Search for the cell housing the specified text and yield its [x, y] center coordinate. 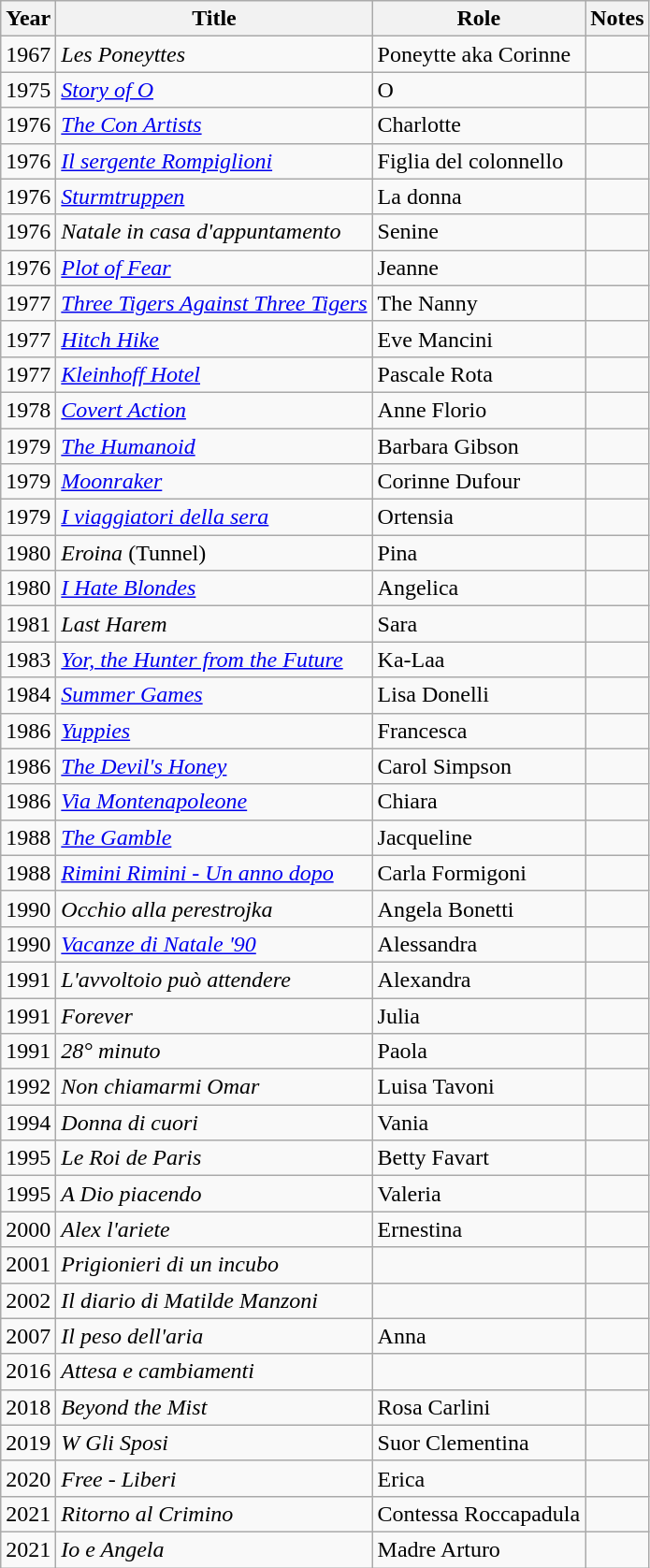
1975 [28, 90]
The Humanoid [214, 446]
1967 [28, 54]
2018 [28, 1407]
Occhio alla perestrojka [214, 908]
1981 [28, 624]
Erica [479, 1478]
Eve Mancini [479, 339]
L'avvoltoio può attendere [214, 980]
Valeria [479, 1194]
Ritorno al Crimino [214, 1514]
Betty Favart [479, 1158]
Yuppies [214, 731]
1983 [28, 660]
Alexandra [479, 980]
Contessa Roccapadula [479, 1514]
2000 [28, 1229]
Notes [617, 19]
Alessandra [479, 944]
O [479, 90]
Io e Angela [214, 1549]
Yor, the Hunter from the Future [214, 660]
Vacanze di Natale '90 [214, 944]
W Gli Sposi [214, 1443]
Title [214, 19]
Rimini Rimini - Un anno dopo [214, 873]
Ernestina [479, 1229]
Sturmtruppen [214, 196]
The Nanny [479, 303]
The Devil's Honey [214, 766]
La donna [479, 196]
Senine [479, 232]
Attesa e cambiamenti [214, 1372]
I Hate Blondes [214, 588]
1984 [28, 695]
Pascale Rota [479, 374]
Year [28, 19]
Carol Simpson [479, 766]
Rosa Carlini [479, 1407]
Summer Games [214, 695]
Story of O [214, 90]
Sara [479, 624]
Via Montenapoleone [214, 802]
2016 [28, 1372]
Eroina (Tunnel) [214, 553]
Paola [479, 1052]
Jeanne [479, 268]
The Gamble [214, 837]
Anne Florio [479, 410]
2002 [28, 1300]
Barbara Gibson [479, 446]
Role [479, 19]
Figlia del colonnello [479, 161]
Moonraker [214, 482]
Francesca [479, 731]
Beyond the Mist [214, 1407]
Free - Liberi [214, 1478]
Pina [479, 553]
Three Tigers Against Three Tigers [214, 303]
Les Poneyttes [214, 54]
1994 [28, 1123]
Forever [214, 1015]
Angelica [479, 588]
I viaggiatori della sera [214, 517]
The Con Artists [214, 125]
1992 [28, 1087]
Kleinhoff Hotel [214, 374]
1978 [28, 410]
Il diario di Matilde Manzoni [214, 1300]
Le Roi de Paris [214, 1158]
Prigionieri di un incubo [214, 1265]
Alex l'ariete [214, 1229]
Luisa Tavoni [479, 1087]
Anna [479, 1336]
A Dio piacendo [214, 1194]
Natale in casa d'appuntamento [214, 232]
2020 [28, 1478]
Ortensia [479, 517]
Il peso dell'aria [214, 1336]
Lisa Donelli [479, 695]
Il sergente Rompiglioni [214, 161]
Jacqueline [479, 837]
Donna di cuori [214, 1123]
Ka-Laa [479, 660]
Corinne Dufour [479, 482]
2019 [28, 1443]
Plot of Fear [214, 268]
Madre Arturo [479, 1549]
Poneytte aka Corinne [479, 54]
Non chiamarmi Omar [214, 1087]
Vania [479, 1123]
Last Harem [214, 624]
Carla Formigoni [479, 873]
Julia [479, 1015]
Hitch Hike [214, 339]
Angela Bonetti [479, 908]
2007 [28, 1336]
2001 [28, 1265]
Charlotte [479, 125]
Suor Clementina [479, 1443]
Chiara [479, 802]
28° minuto [214, 1052]
Covert Action [214, 410]
